Determine the [X, Y] coordinate at the center of the cell enclosing the given text.  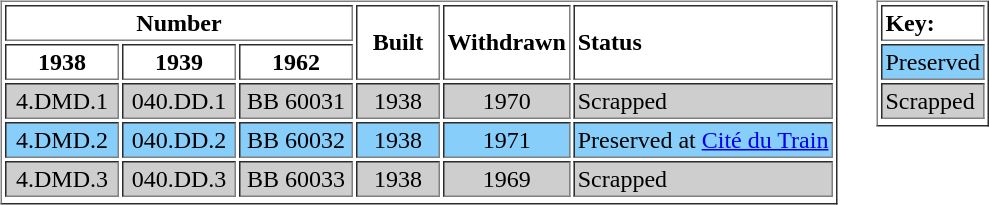
040.DD.1 [179, 101]
BB 60033 [296, 179]
Number [179, 23]
Status [703, 42]
Preserved at Cité du Train [703, 140]
1962 [296, 62]
1969 [506, 179]
1970 [506, 101]
1939 [179, 62]
Preserved [933, 62]
1971 [506, 140]
040.DD.3 [179, 179]
040.DD.2 [179, 140]
Withdrawn [506, 42]
4.DMD.2 [62, 140]
4.DMD.3 [62, 179]
BB 60032 [296, 140]
Key: [933, 23]
BB 60031 [296, 101]
4.DMD.1 [62, 101]
Built [398, 42]
